Determine the [x, y] coordinate at the center of the cell enclosing the given text.  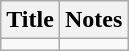
Notes [93, 20]
Title [30, 20]
